Find where the given text appears and provide that cell's center as [X, Y] coordinate. 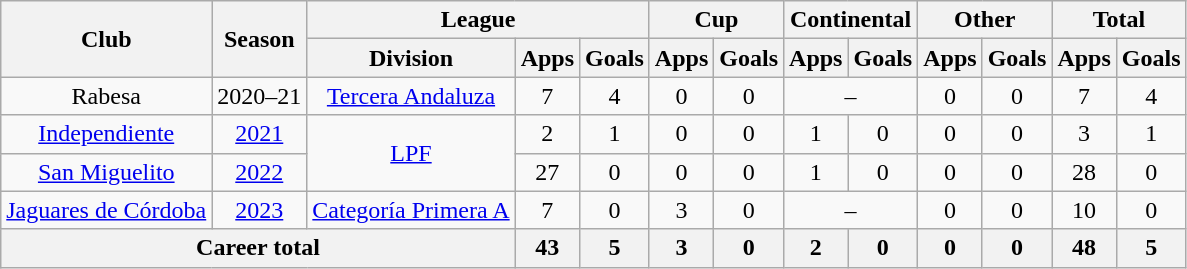
27 [547, 172]
43 [547, 248]
Tercera Andaluza [411, 96]
2022 [260, 172]
San Miguelito [106, 172]
Categoría Primera A [411, 210]
2023 [260, 210]
48 [1084, 248]
Jaguares de Córdoba [106, 210]
Club [106, 39]
Total [1119, 20]
Other [985, 20]
Independiente [106, 134]
2020–21 [260, 96]
Cup [716, 20]
Season [260, 39]
Career total [258, 248]
2021 [260, 134]
Continental [851, 20]
Division [411, 58]
Rabesa [106, 96]
League [478, 20]
LPF [411, 153]
10 [1084, 210]
28 [1084, 172]
